For the text-containing cell, return its midpoint in (X, Y) coordinate format. 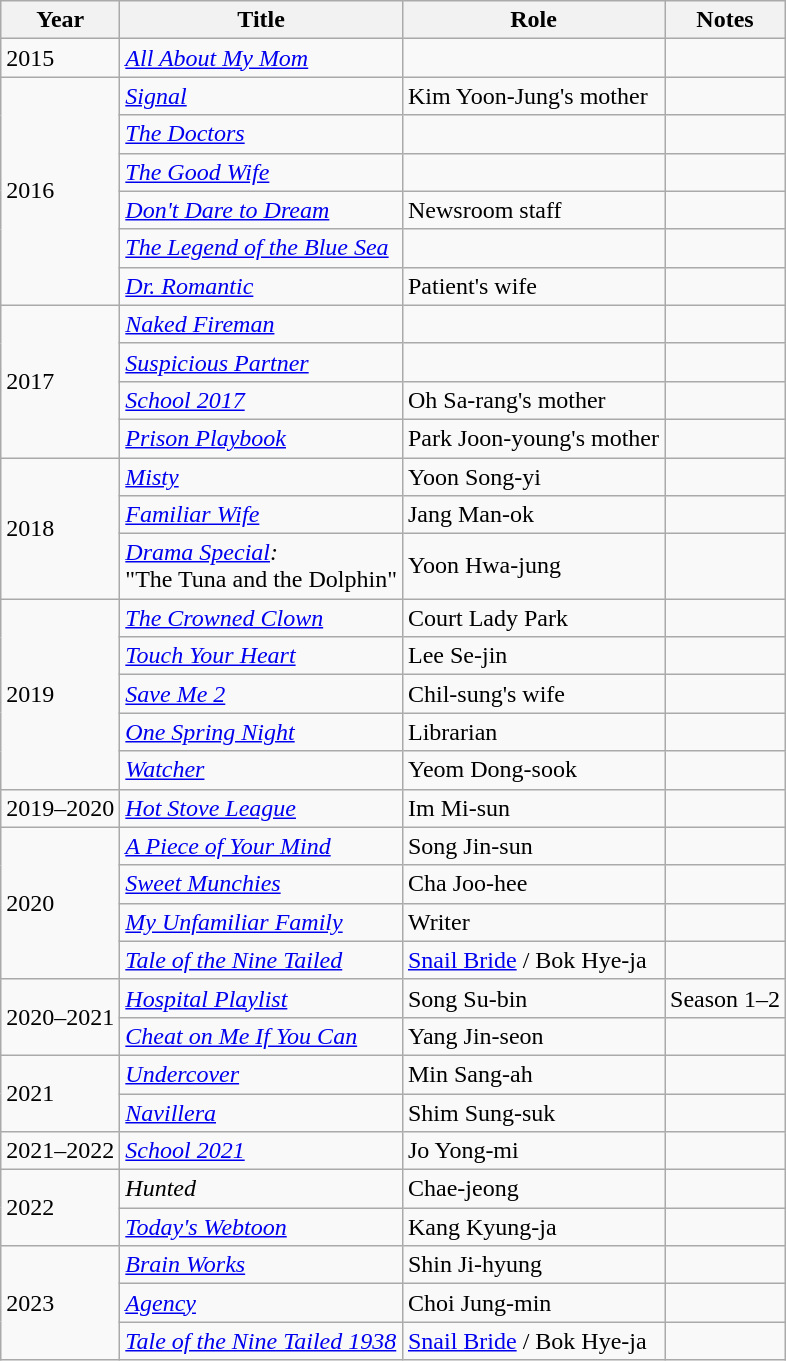
All About My Mom (262, 58)
School 2017 (262, 400)
Cheat on Me If You Can (262, 1036)
2017 (60, 381)
2016 (60, 191)
Don't Dare to Dream (262, 210)
Writer (533, 922)
Newsroom staff (533, 210)
Yoon Song-yi (533, 477)
Touch Your Heart (262, 656)
Role (533, 20)
Kim Yoon-Jung's mother (533, 96)
Title (262, 20)
Cha Joo-hee (533, 884)
Yoon Hwa-jung (533, 566)
Yang Jin-seon (533, 1036)
Jo Yong-mi (533, 1151)
Shin Ji-hyung (533, 1265)
Court Lady Park (533, 618)
Watcher (262, 770)
Drama Special:"The Tuna and the Dolphin" (262, 566)
Jang Man-ok (533, 515)
2020–2021 (60, 1017)
Suspicious Partner (262, 362)
Shim Sung-suk (533, 1113)
2019 (60, 694)
Undercover (262, 1074)
The Good Wife (262, 172)
Brain Works (262, 1265)
A Piece of Your Mind (262, 846)
Prison Playbook (262, 438)
2022 (60, 1208)
The Doctors (262, 134)
2021 (60, 1093)
Navillera (262, 1113)
Season 1–2 (724, 998)
Min Sang-ah (533, 1074)
Song Jin-sun (533, 846)
The Crowned Clown (262, 618)
One Spring Night (262, 732)
2018 (60, 528)
Year (60, 20)
Tale of the Nine Tailed 1938 (262, 1341)
Hot Stove League (262, 808)
2021–2022 (60, 1151)
Kang Kyung-ja (533, 1227)
Notes (724, 20)
Familiar Wife (262, 515)
Oh Sa-rang's mother (533, 400)
Today's Webtoon (262, 1227)
2023 (60, 1303)
Lee Se-jin (533, 656)
Dr. Romantic (262, 286)
Hunted (262, 1189)
2019–2020 (60, 808)
Naked Fireman (262, 324)
My Unfamiliar Family (262, 922)
School 2021 (262, 1151)
Park Joon-young's mother (533, 438)
Agency (262, 1303)
2015 (60, 58)
Hospital Playlist (262, 998)
Yeom Dong-sook (533, 770)
The Legend of the Blue Sea (262, 248)
Chil-sung's wife (533, 694)
Patient's wife (533, 286)
Signal (262, 96)
Choi Jung-min (533, 1303)
Sweet Munchies (262, 884)
Song Su-bin (533, 998)
Save Me 2 (262, 694)
2020 (60, 903)
Im Mi-sun (533, 808)
Librarian (533, 732)
Misty (262, 477)
Chae-jeong (533, 1189)
Tale of the Nine Tailed (262, 960)
